From the cell containing the given text, extract its center point as [X, Y] coordinate. 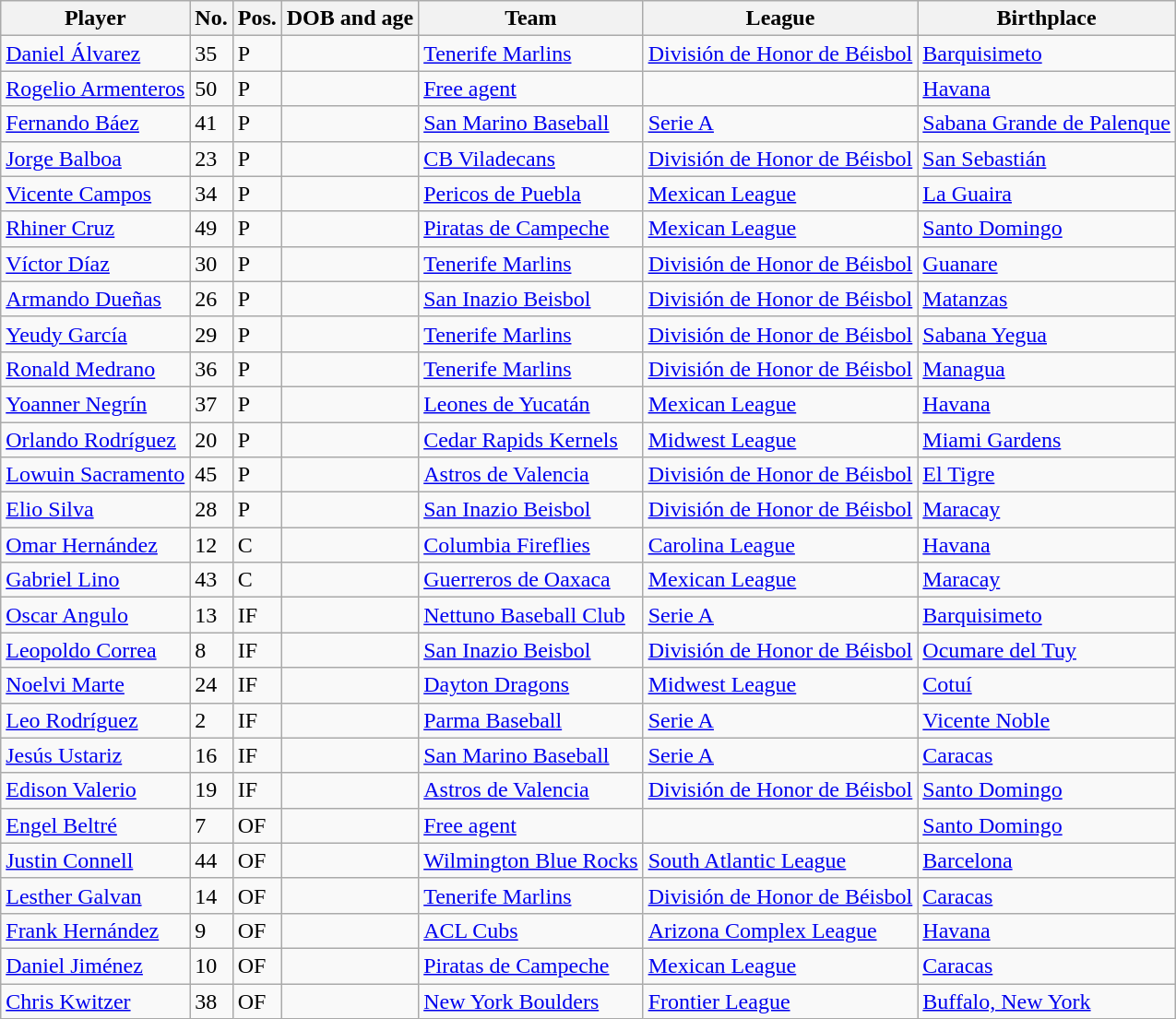
Edison Valerio [96, 790]
29 [211, 334]
30 [211, 264]
Arizona Complex League [780, 930]
DOB and age [350, 18]
Matanzas [1047, 299]
Pericos de Puebla [531, 194]
Frank Hernández [96, 930]
Yoanner Negrín [96, 404]
Guerreros de Oaxaca [531, 580]
Leones de Yucatán [531, 404]
8 [211, 650]
Leo Rodríguez [96, 720]
9 [211, 930]
Leopoldo Correa [96, 650]
Engel Beltré [96, 825]
Omar Hernández [96, 545]
20 [211, 440]
Vicente Noble [1047, 720]
Rhiner Cruz [96, 229]
Player [96, 18]
Yeudy García [96, 334]
Lowuin Sacramento [96, 475]
Fernando Báez [96, 124]
Dayton Dragons [531, 685]
San Sebastián [1047, 159]
Daniel Álvarez [96, 53]
Pos. [256, 18]
New York Boulders [531, 1001]
Lesther Galvan [96, 895]
28 [211, 510]
Orlando Rodríguez [96, 440]
Elio Silva [96, 510]
Noelvi Marte [96, 685]
Sabana Yegua [1047, 334]
13 [211, 615]
Víctor Díaz [96, 264]
No. [211, 18]
24 [211, 685]
36 [211, 369]
7 [211, 825]
Columbia Fireflies [531, 545]
Gabriel Lino [96, 580]
Armando Dueñas [96, 299]
Ronald Medrano [96, 369]
Rogelio Armenteros [96, 89]
35 [211, 53]
34 [211, 194]
23 [211, 159]
La Guaira [1047, 194]
43 [211, 580]
Miami Gardens [1047, 440]
Jesús Ustariz [96, 755]
45 [211, 475]
Parma Baseball [531, 720]
41 [211, 124]
Vicente Campos [96, 194]
Team [531, 18]
Sabana Grande de Palenque [1047, 124]
Oscar Angulo [96, 615]
49 [211, 229]
ACL Cubs [531, 930]
Cotuí [1047, 685]
South Atlantic League [780, 860]
Chris Kwitzer [96, 1001]
19 [211, 790]
Cedar Rapids Kernels [531, 440]
Daniel Jiménez [96, 966]
Nettuno Baseball Club [531, 615]
2 [211, 720]
Justin Connell [96, 860]
26 [211, 299]
Wilmington Blue Rocks [531, 860]
12 [211, 545]
38 [211, 1001]
Birthplace [1047, 18]
Jorge Balboa [96, 159]
League [780, 18]
Guanare [1047, 264]
16 [211, 755]
El Tigre [1047, 475]
Carolina League [780, 545]
10 [211, 966]
Frontier League [780, 1001]
CB Viladecans [531, 159]
Buffalo, New York [1047, 1001]
37 [211, 404]
44 [211, 860]
Managua [1047, 369]
50 [211, 89]
14 [211, 895]
Barcelona [1047, 860]
Ocumare del Tuy [1047, 650]
